Provide the [X, Y] coordinate of the cell's center where the given text is located.  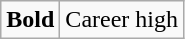
Career high [122, 20]
Bold [30, 20]
